Capture the cell that displays the provided text and extract its [X, Y] central coordinate. 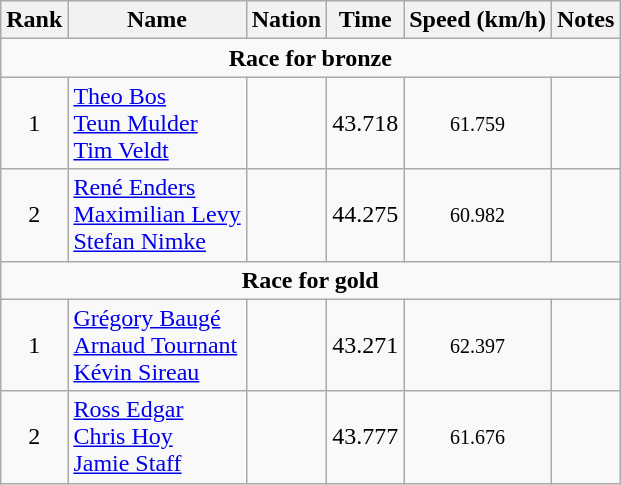
René EndersMaximilian LevyStefan Nimke [157, 215]
Race for bronze [310, 58]
43.718 [366, 123]
Speed (km/h) [478, 20]
61.676 [478, 437]
Notes [585, 20]
43.777 [366, 437]
Race for gold [310, 280]
62.397 [478, 345]
61.759 [478, 123]
44.275 [366, 215]
60.982 [478, 215]
Grégory BaugéArnaud TournantKévin Sireau [157, 345]
43.271 [366, 345]
Ross EdgarChris HoyJamie Staff [157, 437]
Nation [286, 20]
Theo BosTeun MulderTim Veldt [157, 123]
Name [157, 20]
Time [366, 20]
Rank [34, 20]
